Extract the (x, y) coordinate from the center of the cell holding the provided text.  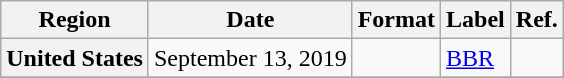
September 13, 2019 (250, 58)
United States (75, 58)
Ref. (536, 20)
Region (75, 20)
Label (476, 20)
BBR (476, 58)
Date (250, 20)
Format (396, 20)
